Locate the cell with the specified text and output its (x, y) center coordinate. 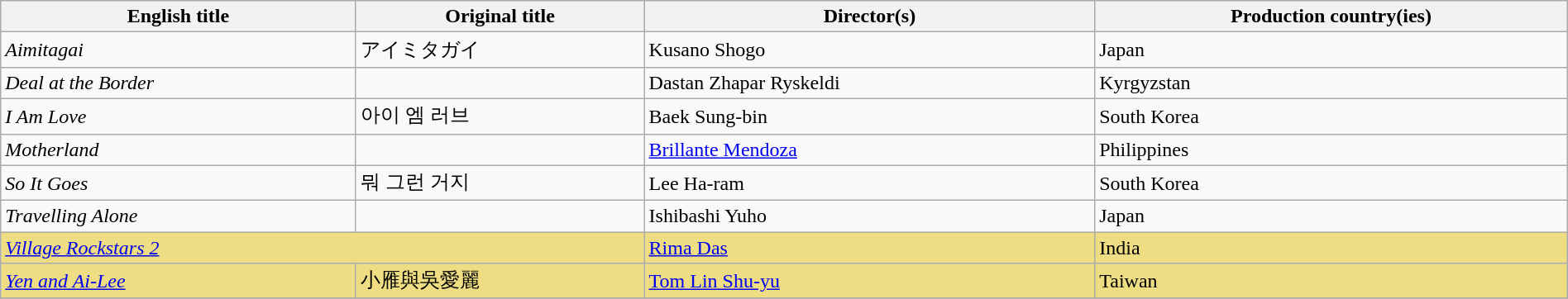
小雁與吳愛麗 (500, 281)
So It Goes (179, 183)
I Am Love (179, 116)
Lee Ha-ram (870, 183)
Original title (500, 17)
Rima Das (870, 248)
India (1331, 248)
뭐 그런 거지 (500, 183)
English title (179, 17)
Motherland (179, 149)
Travelling Alone (179, 216)
Brillante Mendoza (870, 149)
Aimitagai (179, 50)
Production country(ies) (1331, 17)
アイミタガイ (500, 50)
Dastan Zhapar Ryskeldi (870, 83)
Philippines (1331, 149)
Yen and Ai-Lee (179, 281)
Baek Sung-bin (870, 116)
Ishibashi Yuho (870, 216)
Village Rockstars 2 (323, 248)
Deal at the Border (179, 83)
아이 엠 러브 (500, 116)
Kyrgyzstan (1331, 83)
Taiwan (1331, 281)
Director(s) (870, 17)
Tom Lin Shu-yu (870, 281)
Kusano Shogo (870, 50)
